Pinpoint the cell where the given text exists, returning its (X, Y) midpoint coordinate. 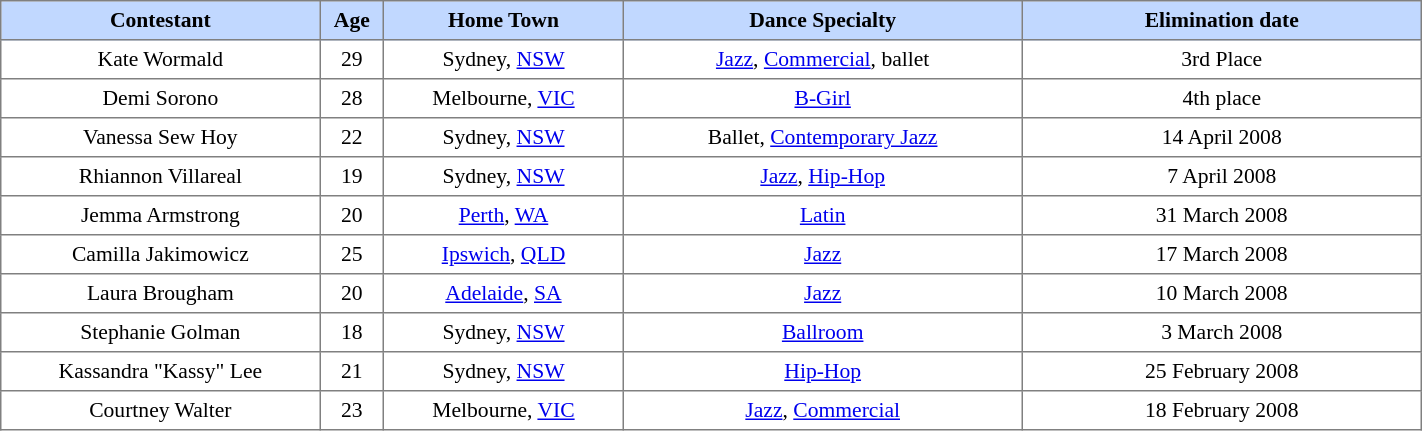
Vanessa Sew Hoy (160, 138)
Camilla Jakimowicz (160, 254)
14 April 2008 (1222, 138)
Dance Specialty (822, 20)
10 March 2008 (1222, 294)
Latin (822, 216)
4th place (1222, 98)
18 (352, 332)
25 February 2008 (1222, 372)
Jemma Armstrong (160, 216)
7 April 2008 (1222, 176)
Demi Sorono (160, 98)
Laura Brougham (160, 294)
Courtney Walter (160, 410)
Contestant (160, 20)
21 (352, 372)
31 March 2008 (1222, 216)
B-Girl (822, 98)
17 March 2008 (1222, 254)
Kassandra "Kassy" Lee (160, 372)
Stephanie Golman (160, 332)
Rhiannon Villareal (160, 176)
Ballroom (822, 332)
3 March 2008 (1222, 332)
25 (352, 254)
22 (352, 138)
Hip-Hop (822, 372)
3rd Place (1222, 60)
29 (352, 60)
Kate Wormald (160, 60)
Jazz, Commercial (822, 410)
Jazz, Commercial, ballet (822, 60)
28 (352, 98)
Jazz, Hip-Hop (822, 176)
Home Town (504, 20)
Age (352, 20)
Perth, WA (504, 216)
Ipswich, QLD (504, 254)
Ballet, Contemporary Jazz (822, 138)
Adelaide, SA (504, 294)
23 (352, 410)
Elimination date (1222, 20)
19 (352, 176)
18 February 2008 (1222, 410)
